Output the (X, Y) coordinate of the center of the cell containing the given text.  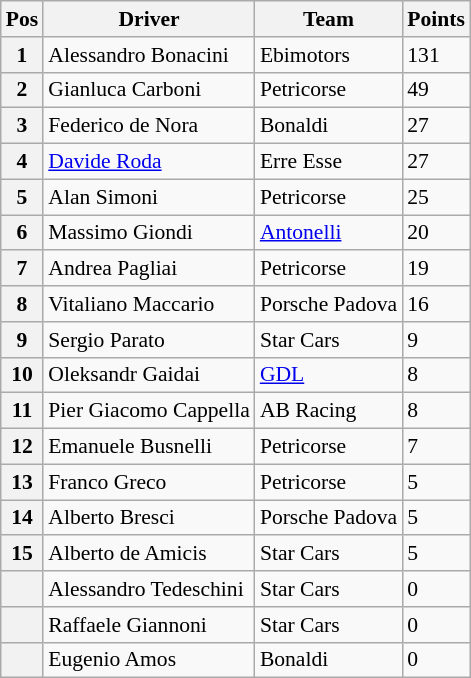
Raffaele Giannoni (149, 625)
20 (436, 233)
Team (328, 19)
10 (22, 375)
Eugenio Amos (149, 660)
15 (22, 554)
4 (22, 162)
131 (436, 55)
16 (436, 304)
Alberto Bresci (149, 518)
Oleksandr Gaidai (149, 375)
Franco Greco (149, 482)
13 (22, 482)
Andrea Pagliai (149, 269)
Alessandro Bonacini (149, 55)
AB Racing (328, 411)
Gianluca Carboni (149, 90)
49 (436, 90)
Vitaliano Maccario (149, 304)
2 (22, 90)
Erre Esse (328, 162)
3 (22, 126)
Massimo Giondi (149, 233)
Pier Giacomo Cappella (149, 411)
Sergio Parato (149, 340)
Federico de Nora (149, 126)
Driver (149, 19)
Emanuele Busnelli (149, 447)
19 (436, 269)
Alan Simoni (149, 197)
Pos (22, 19)
Alessandro Tedeschini (149, 589)
Davide Roda (149, 162)
Antonelli (328, 233)
Points (436, 19)
12 (22, 447)
GDL (328, 375)
25 (436, 197)
1 (22, 55)
6 (22, 233)
Alberto de Amicis (149, 554)
14 (22, 518)
11 (22, 411)
Ebimotors (328, 55)
